Detect which cell encompasses the target text, then output its [X, Y] center coordinate. 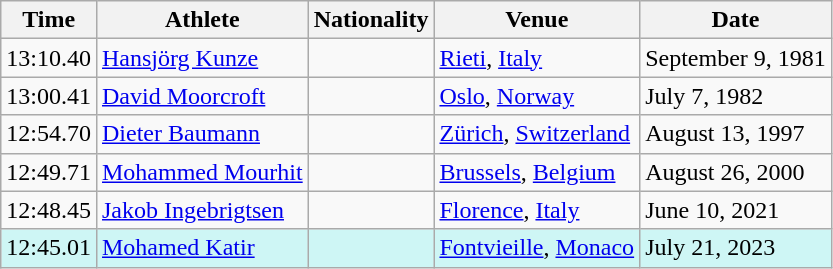
13:00.41 [49, 96]
Nationality [371, 20]
Rieti, Italy [537, 58]
Athlete [202, 20]
Mohamed Katir [202, 248]
Jakob Ingebrigtsen [202, 210]
12:49.71 [49, 172]
July 7, 1982 [736, 96]
September 9, 1981 [736, 58]
David Moorcroft [202, 96]
Date [736, 20]
Hansjörg Kunze [202, 58]
Oslo, Norway [537, 96]
Florence, Italy [537, 210]
13:10.40 [49, 58]
August 13, 1997 [736, 134]
Dieter Baumann [202, 134]
Brussels, Belgium [537, 172]
12:48.45 [49, 210]
July 21, 2023 [736, 248]
Zürich, Switzerland [537, 134]
Time [49, 20]
Venue [537, 20]
Fontvieille, Monaco [537, 248]
June 10, 2021 [736, 210]
12:45.01 [49, 248]
12:54.70 [49, 134]
August 26, 2000 [736, 172]
Mohammed Mourhit [202, 172]
